From the cell containing the given text, extract its center point as (X, Y) coordinate. 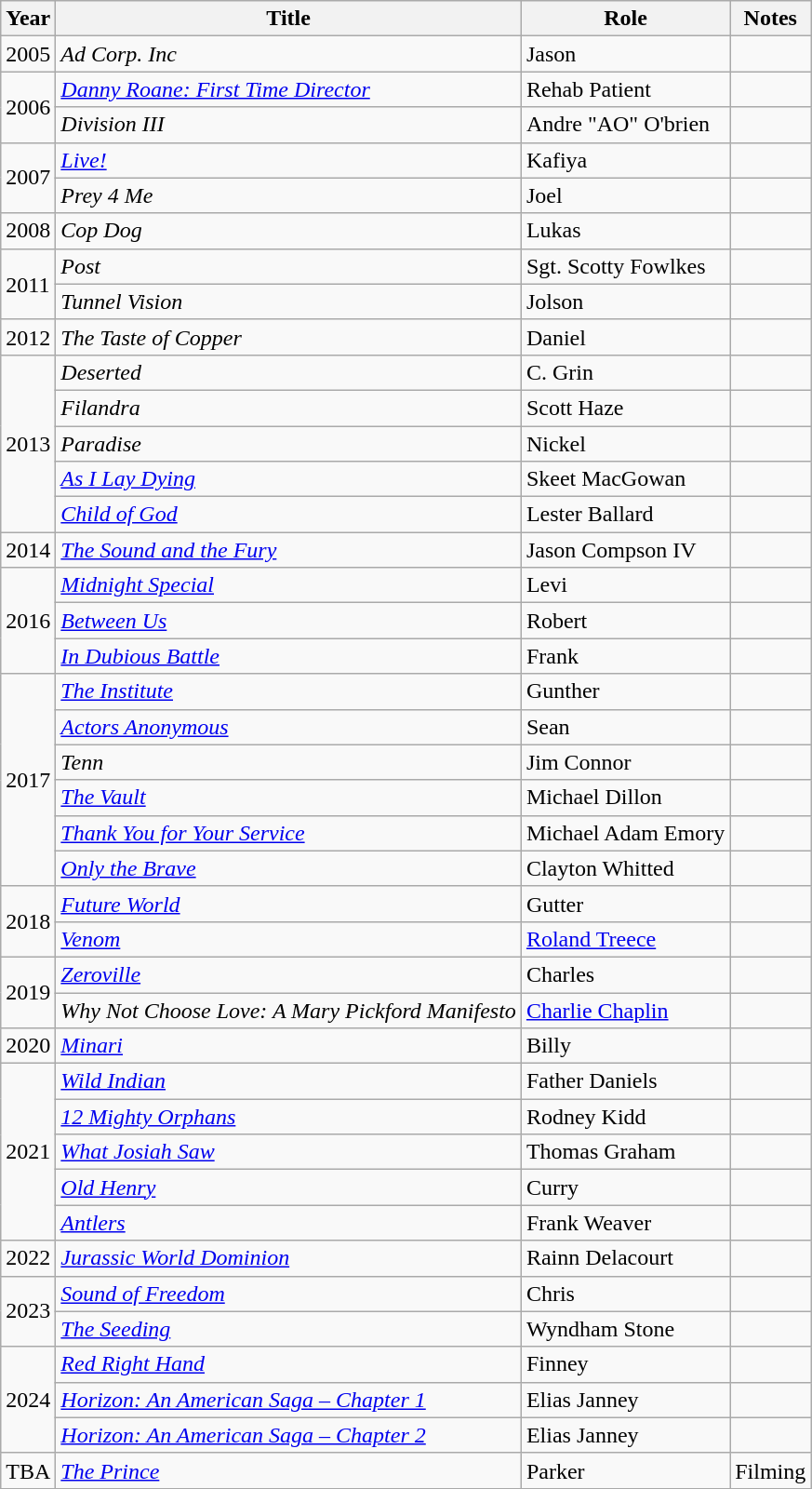
Andre "AO" O'brien (625, 125)
Jim Connor (625, 762)
Notes (770, 19)
TBA (28, 1470)
Tenn (288, 762)
Curry (625, 1187)
2022 (28, 1258)
Filandra (288, 408)
Red Right Hand (288, 1364)
Division III (288, 125)
2024 (28, 1400)
Minari (288, 1046)
2005 (28, 54)
Joel (625, 195)
2019 (28, 992)
Prey 4 Me (288, 195)
Horizon: An American Saga – Chapter 1 (288, 1400)
Old Henry (288, 1187)
2017 (28, 780)
2014 (28, 550)
Skeet MacGowan (625, 479)
Frank Weaver (625, 1223)
Wyndham Stone (625, 1329)
Child of God (288, 515)
Live! (288, 160)
Thank You for Your Service (288, 833)
Tunnel Vision (288, 302)
Jolson (625, 302)
2021 (28, 1152)
C. Grin (625, 372)
Deserted (288, 372)
Midnight Special (288, 585)
What Josiah Saw (288, 1152)
Future World (288, 904)
Horizon: An American Saga – Chapter 2 (288, 1435)
In Dubious Battle (288, 656)
Rainn Delacourt (625, 1258)
Post (288, 266)
Lukas (625, 231)
Antlers (288, 1223)
2018 (28, 921)
2007 (28, 178)
2016 (28, 621)
Finney (625, 1364)
The Taste of Copper (288, 337)
Sgt. Scotty Fowlkes (625, 266)
Actors Anonymous (288, 727)
Venom (288, 939)
Billy (625, 1046)
2006 (28, 107)
The Prince (288, 1470)
Ad Corp. Inc (288, 54)
Danny Roane: First Time Director (288, 89)
Levi (625, 585)
Michael Dillon (625, 798)
Paradise (288, 444)
Scott Haze (625, 408)
Jason (625, 54)
Filming (770, 1470)
Michael Adam Emory (625, 833)
Gutter (625, 904)
Charlie Chaplin (625, 1010)
Rehab Patient (625, 89)
2012 (28, 337)
2013 (28, 443)
Cop Dog (288, 231)
Kafiya (625, 160)
Rodney Kidd (625, 1117)
As I Lay Dying (288, 479)
The Vault (288, 798)
Daniel (625, 337)
Lester Ballard (625, 515)
Gunther (625, 691)
2023 (28, 1311)
Nickel (625, 444)
Father Daniels (625, 1081)
2008 (28, 231)
Clayton Whitted (625, 868)
Sean (625, 727)
Year (28, 19)
12 Mighty Orphans (288, 1117)
The Institute (288, 691)
The Seeding (288, 1329)
Sound of Freedom (288, 1294)
Only the Brave (288, 868)
Roland Treece (625, 939)
Zeroville (288, 974)
2011 (28, 284)
Wild Indian (288, 1081)
Thomas Graham (625, 1152)
Robert (625, 621)
Chris (625, 1294)
2020 (28, 1046)
Charles (625, 974)
Parker (625, 1470)
Jurassic World Dominion (288, 1258)
Why Not Choose Love: A Mary Pickford Manifesto (288, 1010)
Frank (625, 656)
Role (625, 19)
Between Us (288, 621)
Jason Compson IV (625, 550)
The Sound and the Fury (288, 550)
Title (288, 19)
